Provide the [x, y] coordinate of the cell's center where the given text is located.  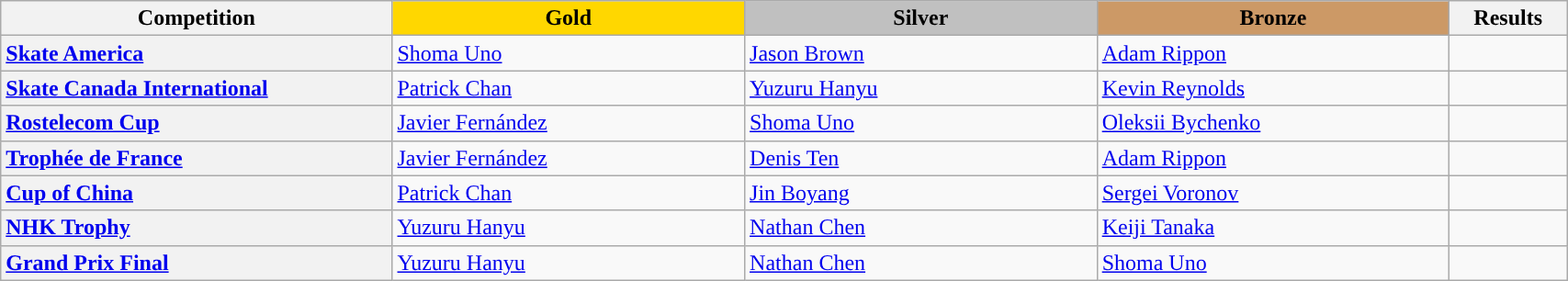
Jason Brown [921, 53]
Kevin Reynolds [1273, 88]
Results [1508, 18]
Silver [921, 18]
Bronze [1273, 18]
Cup of China [197, 193]
Rostelecom Cup [197, 123]
Oleksii Bychenko [1273, 123]
Denis Ten [921, 158]
Keiji Tanaka [1273, 228]
Gold [569, 18]
Sergei Voronov [1273, 193]
Grand Prix Final [197, 263]
Trophée de France [197, 158]
Jin Boyang [921, 193]
Competition [197, 18]
NHK Trophy [197, 228]
Skate Canada International [197, 88]
Skate America [197, 53]
